Output the [x, y] coordinate of the center of the cell containing the given text.  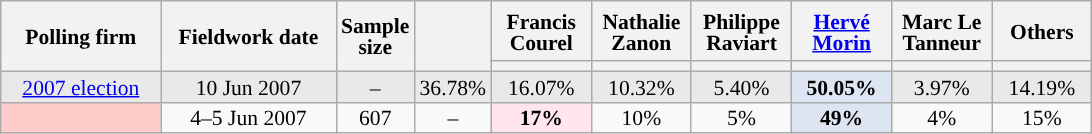
4% [942, 118]
Polling firm [81, 36]
15% [1042, 118]
36.78% [452, 86]
Nathalie Zanon [641, 31]
17% [541, 118]
607 [375, 118]
5.40% [741, 86]
Marc Le Tanneur [942, 31]
Francis Courel [541, 31]
Fieldwork date [248, 36]
Hervé Morin [842, 31]
14.19% [1042, 86]
10.32% [641, 86]
4–5 Jun 2007 [248, 118]
49% [842, 118]
5% [741, 118]
10 Jun 2007 [248, 86]
Others [1042, 31]
2007 election [81, 86]
3.97% [942, 86]
Philippe Raviart [741, 31]
16.07% [541, 86]
50.05% [842, 86]
Samplesize [375, 36]
10% [641, 118]
